For the text-containing cell, return its midpoint in (X, Y) coordinate format. 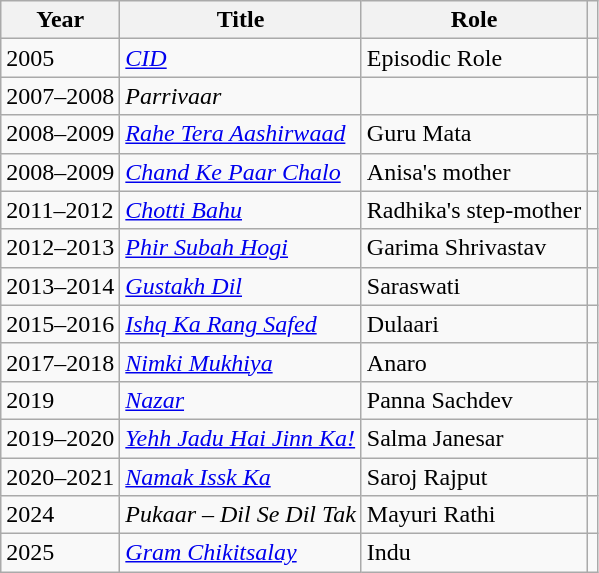
Ishq Ka Rang Safed (241, 324)
Nazar (241, 400)
Panna Sachdev (474, 400)
Garima Shrivastav (474, 248)
2011–2012 (60, 210)
Chand Ke Paar Chalo (241, 172)
Mayuri Rathi (474, 515)
Pukaar – Dil Se Dil Tak (241, 515)
Salma Janesar (474, 438)
2012–2013 (60, 248)
2007–2008 (60, 96)
2020–2021 (60, 477)
Saroj Rajput (474, 477)
Dulaari (474, 324)
Chotti Bahu (241, 210)
Yehh Jadu Hai Jinn Ka! (241, 438)
Indu (474, 553)
Episodic Role (474, 58)
2015–2016 (60, 324)
2013–2014 (60, 286)
Rahe Tera Aashirwaad (241, 134)
CID (241, 58)
Namak Issk Ka (241, 477)
2019–2020 (60, 438)
Saraswati (474, 286)
2005 (60, 58)
Title (241, 20)
Gustakh Dil (241, 286)
Anisa's mother (474, 172)
2017–2018 (60, 362)
2019 (60, 400)
Role (474, 20)
Anaro (474, 362)
Nimki Mukhiya (241, 362)
2025 (60, 553)
Year (60, 20)
Gram Chikitsalay (241, 553)
Radhika's step-mother (474, 210)
Phir Subah Hogi (241, 248)
Guru Mata (474, 134)
Parrivaar (241, 96)
2024 (60, 515)
